Identify which cell holds the provided text, then report its (X, Y) central coordinate. 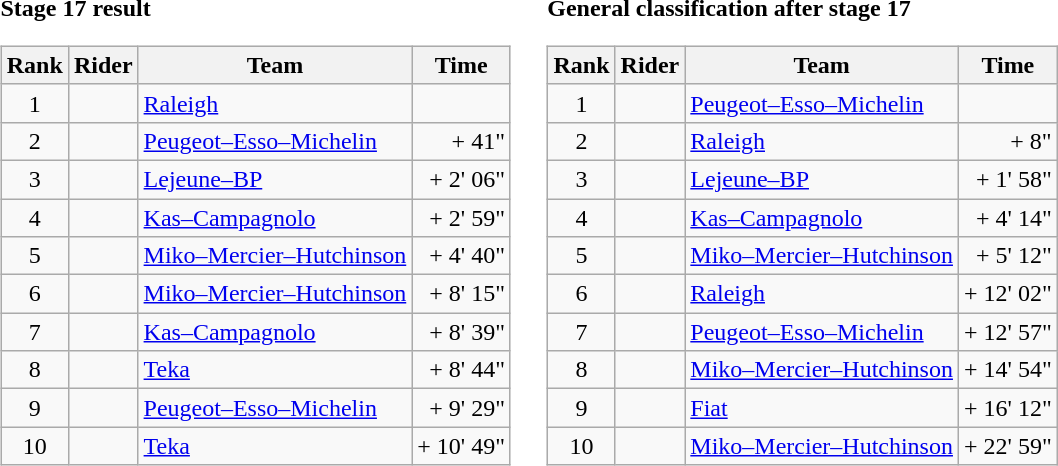
+ 8" (1008, 141)
+ 8' 44" (462, 370)
+ 9' 29" (462, 408)
+ 10' 49" (462, 446)
+ 12' 02" (1008, 294)
+ 22' 59" (1008, 446)
+ 2' 59" (462, 217)
+ 41" (462, 141)
+ 8' 15" (462, 294)
+ 1' 58" (1008, 179)
+ 2' 06" (462, 179)
Fiat (822, 408)
+ 12' 57" (1008, 332)
+ 4' 14" (1008, 217)
+ 16' 12" (1008, 408)
+ 8' 39" (462, 332)
+ 5' 12" (1008, 256)
+ 14' 54" (1008, 370)
+ 4' 40" (462, 256)
